Search for the cell housing the specified text and yield its [X, Y] center coordinate. 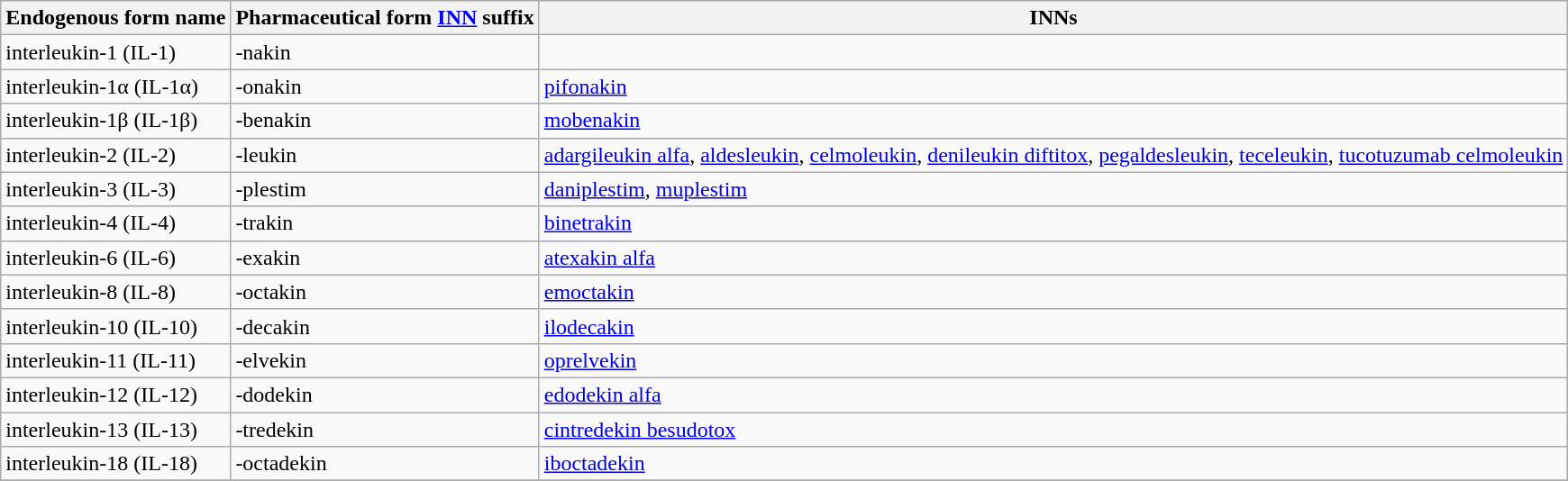
interleukin-3 (IL-3) [115, 189]
interleukin-1 (IL-1) [115, 52]
-nakin [385, 52]
-octadekin [385, 464]
interleukin-12 (IL-12) [115, 395]
interleukin-10 (IL-10) [115, 326]
INNs [1053, 18]
binetrakin [1053, 223]
iboctadekin [1053, 464]
ilodecakin [1053, 326]
-dodekin [385, 395]
-tredekin [385, 430]
cintredekin besudotox [1053, 430]
Pharmaceutical form INN suffix [385, 18]
oprelvekin [1053, 360]
edodekin alfa [1053, 395]
-benakin [385, 121]
daniplestim, muplestim [1053, 189]
emoctakin [1053, 292]
-plestim [385, 189]
adargileukin alfa, aldesleukin, celmoleukin, denileukin diftitox, pegaldesleukin, teceleukin, tucotuzumab celmoleukin [1053, 155]
interleukin-11 (IL-11) [115, 360]
-octakin [385, 292]
interleukin-6 (IL-6) [115, 258]
interleukin-4 (IL-4) [115, 223]
atexakin alfa [1053, 258]
interleukin-8 (IL-8) [115, 292]
interleukin-2 (IL-2) [115, 155]
interleukin-1α (IL-1α) [115, 86]
mobenakin [1053, 121]
-exakin [385, 258]
-leukin [385, 155]
interleukin-18 (IL-18) [115, 464]
Endogenous form name [115, 18]
-decakin [385, 326]
-trakin [385, 223]
-onakin [385, 86]
interleukin-13 (IL-13) [115, 430]
-elvekin [385, 360]
pifonakin [1053, 86]
interleukin-1β (IL-1β) [115, 121]
